From the cell containing the given text, extract its center point as [x, y] coordinate. 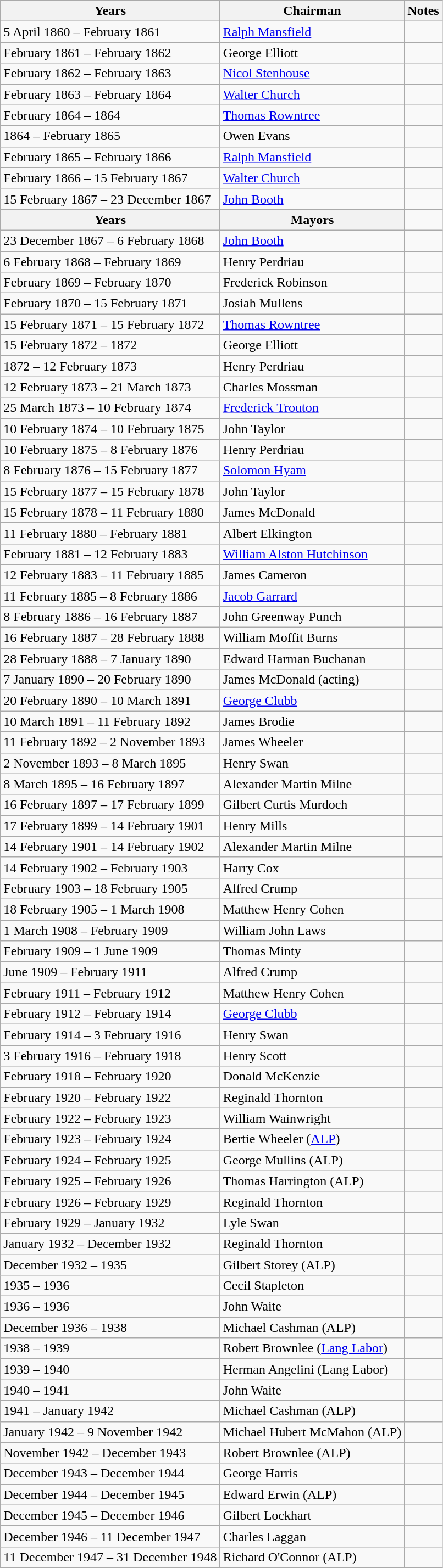
February 1924 – February 1925 [110, 1160]
February 1929 – January 1932 [110, 1223]
16 February 1887 – 28 February 1888 [110, 638]
November 1942 – December 1943 [110, 1453]
James McDonald [312, 512]
James Brodie [312, 721]
Jacob Garrard [312, 596]
Richard O'Connor (ALP) [312, 1557]
15 February 1872 – 1872 [110, 345]
Charles Laggan [312, 1536]
14 February 1902 – February 1903 [110, 867]
Thomas Minty [312, 951]
11 December 1947 – 31 December 1948 [110, 1557]
1940 – 1941 [110, 1390]
15 February 1877 – 15 February 1878 [110, 491]
James McDonald (acting) [312, 680]
Gilbert Storey (ALP) [312, 1264]
12 February 1883 – 11 February 1885 [110, 575]
1939 – 1940 [110, 1369]
February 1862 – February 1863 [110, 74]
2 November 1893 – 8 March 1895 [110, 763]
1941 – January 1942 [110, 1411]
Thomas Harrington (ALP) [312, 1181]
William Wainwright [312, 1118]
Robert Brownlee (ALP) [312, 1453]
December 1946 – 11 December 1947 [110, 1536]
February 1866 – 15 February 1867 [110, 178]
15 February 1867 – 23 December 1867 [110, 199]
Herman Angelini (Lang Labor) [312, 1369]
16 February 1897 – 17 February 1899 [110, 805]
8 February 1886 – 16 February 1887 [110, 617]
15 February 1871 – 15 February 1872 [110, 324]
5 April 1860 – February 1861 [110, 32]
1864 – February 1865 [110, 136]
February 1914 – 3 February 1916 [110, 1035]
1872 – 12 February 1873 [110, 366]
Robert Brownlee (Lang Labor) [312, 1348]
18 February 1905 – 1 March 1908 [110, 909]
Charles Mossman [312, 387]
Nicol Stenhouse [312, 74]
25 March 1873 – 10 February 1874 [110, 408]
February 1861 – February 1862 [110, 53]
11 February 1885 – 8 February 1886 [110, 596]
14 February 1901 – 14 February 1902 [110, 847]
June 1909 – February 1911 [110, 972]
February 1903 – 18 February 1905 [110, 888]
Michael Hubert McMahon (ALP) [312, 1432]
December 1936 – 1938 [110, 1328]
1 March 1908 – February 1909 [110, 931]
Mayors [312, 220]
Henry Scott [312, 1056]
Henry Mills [312, 826]
1936 – 1936 [110, 1307]
January 1932 – December 1932 [110, 1244]
Chairman [312, 11]
Donald McKenzie [312, 1077]
December 1945 – December 1946 [110, 1515]
Lyle Swan [312, 1223]
10 February 1874 – 10 February 1875 [110, 429]
10 February 1875 – 8 February 1876 [110, 450]
January 1942 – 9 November 1942 [110, 1432]
February 1881 – 12 February 1883 [110, 554]
William John Laws [312, 931]
6 February 1868 – February 1869 [110, 262]
1938 – 1939 [110, 1348]
7 January 1890 – 20 February 1890 [110, 680]
William Alston Hutchinson [312, 554]
Edward Harman Buchanan [312, 659]
Gilbert Curtis Murdoch [312, 805]
10 March 1891 – 11 February 1892 [110, 721]
February 1912 – February 1914 [110, 1014]
William Moffit Burns [312, 638]
December 1932 – 1935 [110, 1264]
Notes [423, 11]
Bertie Wheeler (ALP) [312, 1139]
Solomon Hyam [312, 471]
20 February 1890 – 10 March 1891 [110, 701]
17 February 1899 – 14 February 1901 [110, 826]
John Greenway Punch [312, 617]
February 1869 – February 1870 [110, 283]
3 February 1916 – February 1918 [110, 1056]
11 February 1892 – 2 November 1893 [110, 742]
Albert Elkington [312, 533]
February 1923 – February 1924 [110, 1139]
February 1864 – 1864 [110, 115]
February 1870 – 15 February 1871 [110, 304]
February 1920 – February 1922 [110, 1097]
12 February 1873 – 21 March 1873 [110, 387]
11 February 1880 – February 1881 [110, 533]
December 1944 – December 1945 [110, 1494]
February 1865 – February 1866 [110, 157]
February 1863 – February 1864 [110, 94]
Frederick Robinson [312, 283]
February 1922 – February 1923 [110, 1118]
23 December 1867 – 6 February 1868 [110, 240]
James Wheeler [312, 742]
8 February 1876 – 15 February 1877 [110, 471]
James Cameron [312, 575]
Edward Erwin (ALP) [312, 1494]
Frederick Trouton [312, 408]
George Harris [312, 1474]
February 1909 – 1 June 1909 [110, 951]
Gilbert Lockhart [312, 1515]
1935 – 1936 [110, 1286]
Harry Cox [312, 867]
Cecil Stapleton [312, 1286]
February 1918 – February 1920 [110, 1077]
28 February 1888 – 7 January 1890 [110, 659]
George Mullins (ALP) [312, 1160]
Owen Evans [312, 136]
February 1925 – February 1926 [110, 1181]
8 March 1895 – 16 February 1897 [110, 784]
February 1926 – February 1929 [110, 1202]
15 February 1878 – 11 February 1880 [110, 512]
February 1911 – February 1912 [110, 993]
December 1943 – December 1944 [110, 1474]
Josiah Mullens [312, 304]
